Pinpoint the cell where the given text exists, returning its [x, y] midpoint coordinate. 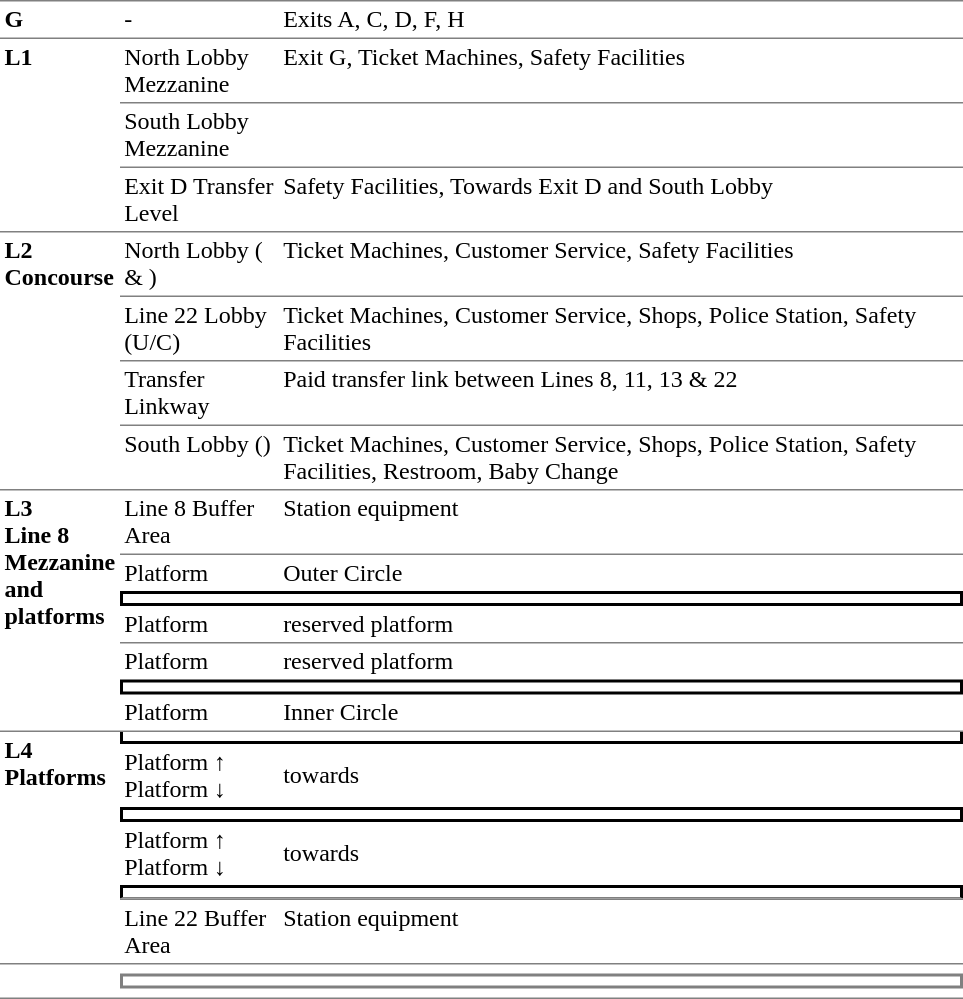
Paid transfer link between Lines 8, 11, 13 & 22 [621, 392]
G [60, 19]
Line 22 Lobby (U/C) [200, 328]
Exit G, Ticket Machines, Safety Facilities [621, 70]
Line 8 Buffer Area [200, 522]
Transfer Linkway [200, 392]
L4 Platforms [60, 848]
South Lobby () [200, 456]
Line 22 Buffer Area [200, 931]
Ticket Machines, Customer Service, Shops, Police Station, Safety Facilities [621, 328]
Safety Facilities, Towards Exit D and South Lobby [621, 198]
North Lobby Mezzanine [200, 70]
North Lobby ( & ) [200, 263]
L3Line 8 Mezzanine and platforms [60, 610]
L2Concourse [60, 360]
Ticket Machines, Customer Service, Shops, Police Station, Safety Facilities, Restroom, Baby Change [621, 456]
South Lobby Mezzanine [200, 134]
L1 [60, 135]
- [200, 19]
Outer Circle [621, 573]
Inner Circle [621, 713]
Exits A, C, D, F, H [621, 19]
Ticket Machines, Customer Service, Safety Facilities [621, 263]
Exit D Transfer Level [200, 198]
